Locate the cell with the specified text and output its (x, y) center coordinate. 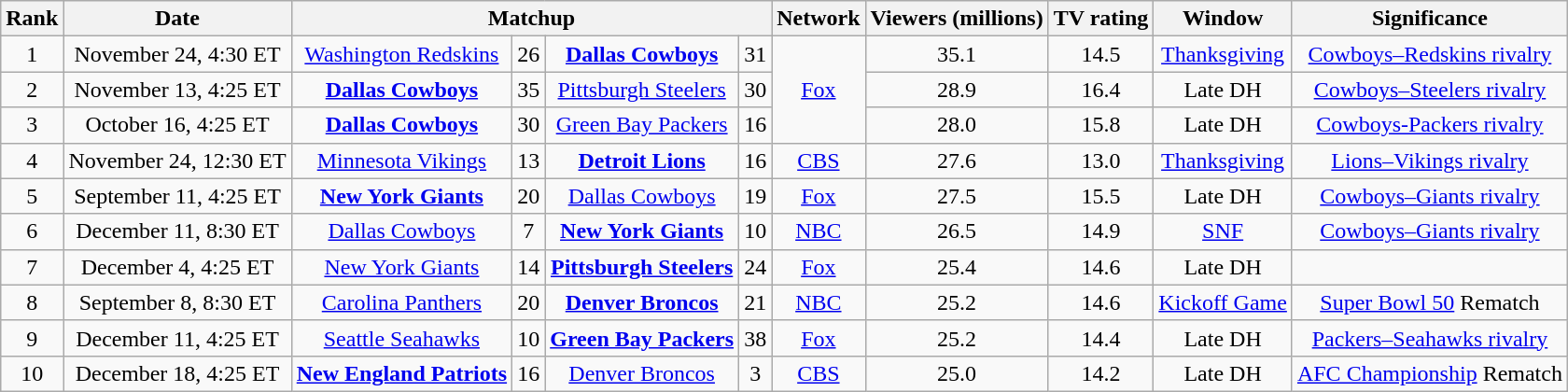
December 11, 8:30 ET (177, 231)
2 (32, 90)
14 (528, 267)
November 24, 4:30 ET (177, 54)
14.5 (1101, 54)
15.5 (1101, 196)
November 24, 12:30 ET (177, 161)
24 (756, 267)
November 13, 4:25 ET (177, 90)
9 (32, 338)
Packers–Seahawks rivalry (1430, 338)
4 (32, 161)
21 (756, 302)
October 16, 4:25 ET (177, 125)
SNF (1223, 231)
35 (528, 90)
6 (32, 231)
14.4 (1101, 338)
26 (528, 54)
35.1 (957, 54)
Matchup (531, 19)
Carolina Panthers (401, 302)
Network (819, 19)
December 11, 4:25 ET (177, 338)
13.0 (1101, 161)
Cowboys–Steelers rivalry (1430, 90)
Super Bowl 50 Rematch (1430, 302)
28.0 (957, 125)
5 (32, 196)
AFC Championship Rematch (1430, 373)
TV rating (1101, 19)
14.2 (1101, 373)
1 (32, 54)
Lions–Vikings rivalry (1430, 161)
Significance (1430, 19)
Window (1223, 19)
Seattle Seahawks (401, 338)
8 (32, 302)
27.5 (957, 196)
15.8 (1101, 125)
26.5 (957, 231)
Cowboys–Redskins rivalry (1430, 54)
December 4, 4:25 ET (177, 267)
16.4 (1101, 90)
14.9 (1101, 231)
Rank (32, 19)
25.4 (957, 267)
Cowboys-Packers rivalry (1430, 125)
Date (177, 19)
Minnesota Vikings (401, 161)
31 (756, 54)
13 (528, 161)
Detroit Lions (642, 161)
28.9 (957, 90)
Viewers (millions) (957, 19)
19 (756, 196)
September 11, 4:25 ET (177, 196)
25.0 (957, 373)
September 8, 8:30 ET (177, 302)
38 (756, 338)
27.6 (957, 161)
New England Patriots (401, 373)
Kickoff Game (1223, 302)
Washington Redskins (401, 54)
December 18, 4:25 ET (177, 373)
